Pinpoint the cell where the given text exists, returning its [X, Y] midpoint coordinate. 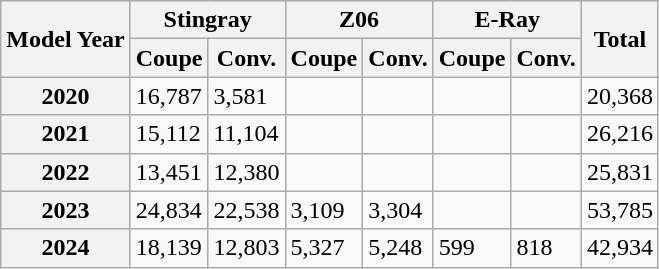
16,787 [169, 96]
5,248 [398, 248]
Model Year [66, 39]
15,112 [169, 134]
3,581 [246, 96]
11,104 [246, 134]
2024 [66, 248]
12,803 [246, 248]
5,327 [324, 248]
2020 [66, 96]
3,109 [324, 210]
3,304 [398, 210]
18,139 [169, 248]
12,380 [246, 172]
20,368 [620, 96]
24,834 [169, 210]
Total [620, 39]
2022 [66, 172]
Z06 [359, 20]
53,785 [620, 210]
599 [472, 248]
Stingray [208, 20]
26,216 [620, 134]
2021 [66, 134]
22,538 [246, 210]
13,451 [169, 172]
25,831 [620, 172]
2023 [66, 210]
42,934 [620, 248]
818 [546, 248]
E-Ray [507, 20]
